Pinpoint the cell where the given text exists, returning its (X, Y) midpoint coordinate. 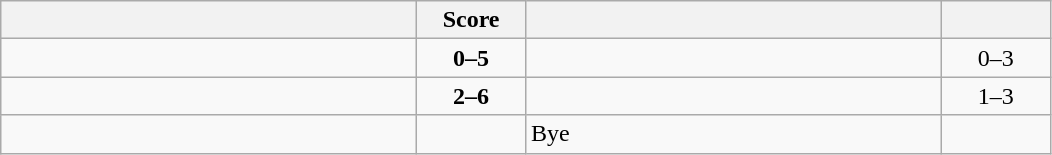
Score (472, 20)
Bye (733, 134)
2–6 (472, 96)
1–3 (996, 96)
0–5 (472, 58)
0–3 (996, 58)
